Capture the cell that displays the provided text and extract its [x, y] central coordinate. 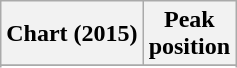
Peakposition [189, 34]
Chart (2015) [72, 34]
